Find where the given text appears and provide that cell's center as (x, y) coordinate. 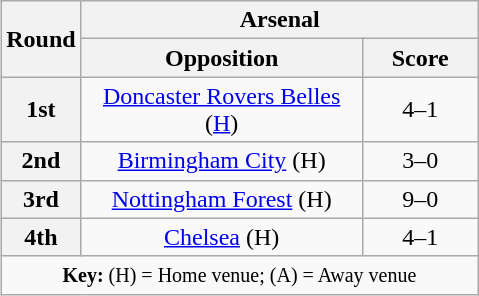
9–0 (420, 199)
Chelsea (H) (222, 237)
Opposition (222, 58)
Arsenal (280, 20)
4th (41, 237)
Birmingham City (H) (222, 161)
2nd (41, 161)
Doncaster Rovers Belles (H) (222, 110)
Nottingham Forest (H) (222, 199)
Key: (H) = Home venue; (A) = Away venue (240, 275)
Score (420, 58)
Round (41, 39)
3–0 (420, 161)
1st (41, 110)
3rd (41, 199)
